Capture the cell that displays the provided text and extract its [x, y] central coordinate. 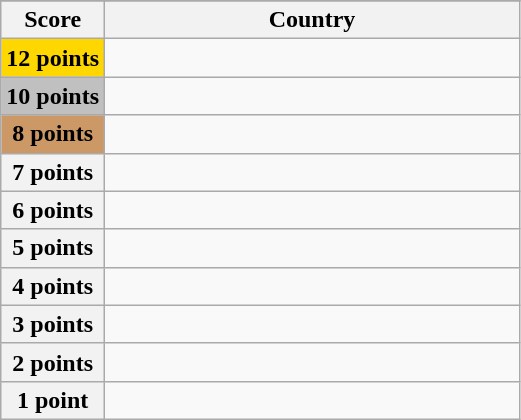
Score [53, 20]
10 points [53, 96]
4 points [53, 286]
5 points [53, 248]
1 point [53, 400]
3 points [53, 324]
2 points [53, 362]
7 points [53, 172]
8 points [53, 134]
6 points [53, 210]
Country [312, 20]
12 points [53, 58]
